From the cell containing the given text, extract its center point as [X, Y] coordinate. 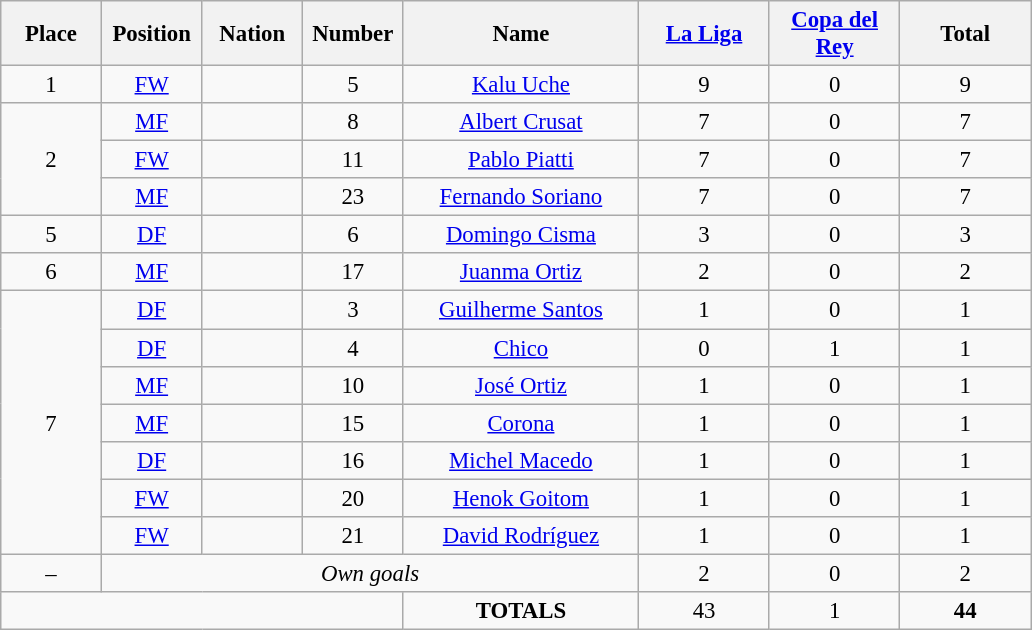
16 [354, 460]
Michel Macedo [521, 460]
La Liga [704, 34]
11 [354, 160]
Name [521, 34]
TOTALS [521, 611]
Total [966, 34]
Nation [252, 34]
44 [966, 611]
Albert Crusat [521, 122]
10 [354, 385]
Juanma Ortiz [521, 273]
Own goals [370, 573]
David Rodríguez [521, 536]
21 [354, 536]
Fernando Soriano [521, 197]
17 [354, 273]
– [52, 573]
Guilherme Santos [521, 310]
43 [704, 611]
8 [354, 122]
Number [354, 34]
Place [52, 34]
Pablo Piatti [521, 160]
Position [152, 34]
Corona [521, 423]
Henok Goitom [521, 498]
20 [354, 498]
Chico [521, 348]
Copa del Rey [834, 34]
23 [354, 197]
José Ortiz [521, 385]
Kalu Uche [521, 85]
4 [354, 348]
Domingo Cisma [521, 235]
15 [354, 423]
